Identify which cell holds the provided text, then report its [X, Y] central coordinate. 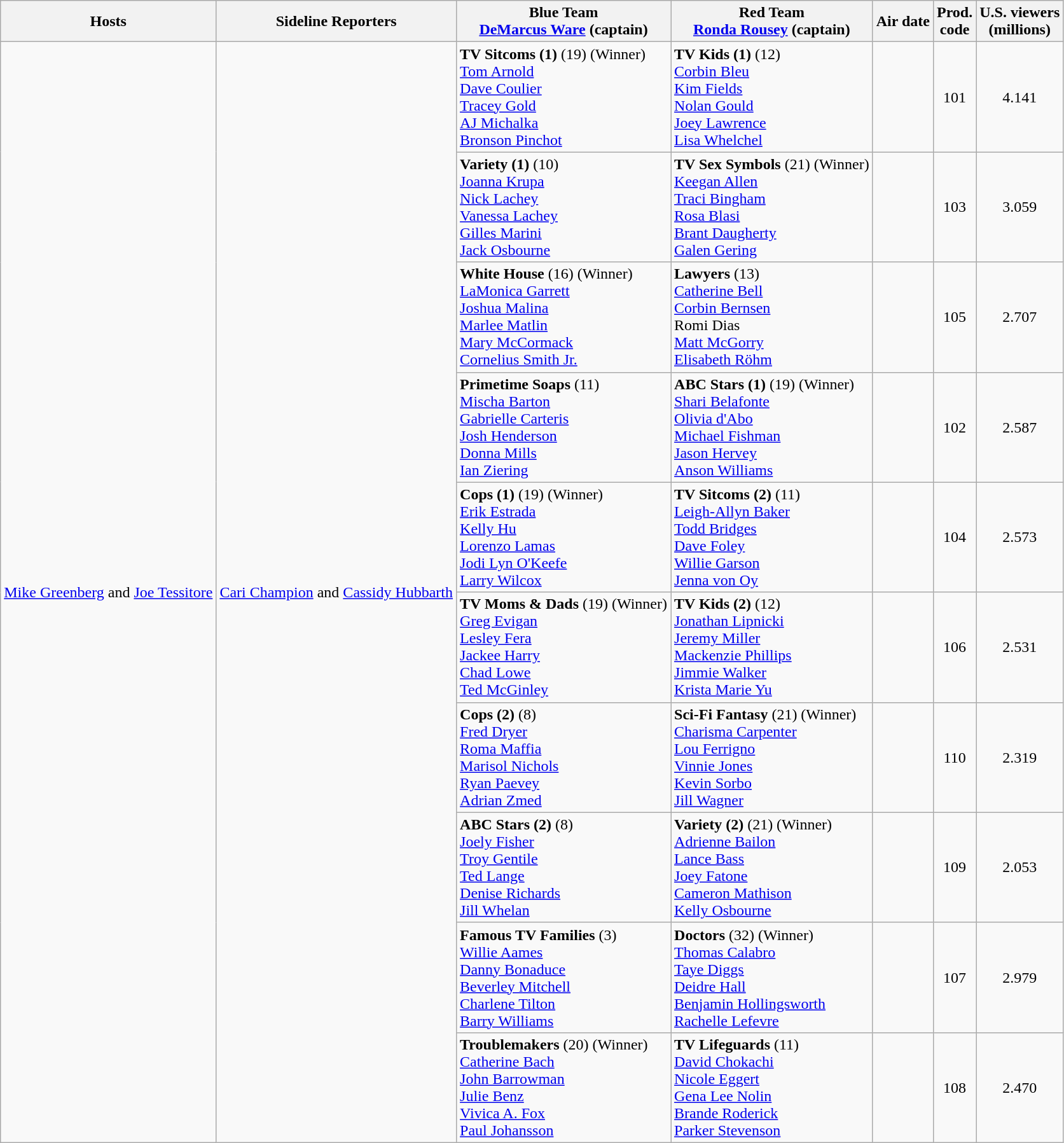
Famous TV Families (3)Willie AamesDanny BonaduceBeverley MitchellCharlene TiltonBarry Williams [563, 977]
Hosts [108, 22]
107 [954, 977]
2.979 [1020, 977]
TV Moms & Dads (19) (Winner)Greg EviganLesley FeraJackee HarryChad LoweTed McGinley [563, 648]
Mike Greenberg and Joe Tessitore [108, 593]
Cops (2) (8)Fred DryerRoma MaffiaMarisol NicholsRyan PaeveyAdrian Zmed [563, 757]
105 [954, 317]
Sideline Reporters [336, 22]
TV Sitcoms (1) (19) (Winner)Tom ArnoldDave Coulier Tracey GoldAJ MichalkaBronson Pinchot [563, 97]
TV Lifeguards (11)David ChokachiNicole EggertGena Lee NolinBrande RoderickParker Stevenson [772, 1088]
U.S. viewers(millions) [1020, 22]
Red TeamRonda Rousey (captain) [772, 22]
108 [954, 1088]
Doctors (32) (Winner)Thomas CalabroTaye DiggsDeidre HallBenjamin HollingsworthRachelle Lefevre [772, 977]
TV Sex Symbols (21) (Winner)Keegan AllenTraci BinghamRosa BlasiBrant DaughertyGalen Gering [772, 207]
Cops (1) (19) (Winner)Erik EstradaKelly HuLorenzo LamasJodi Lyn O'KeefeLarry Wilcox [563, 537]
2.707 [1020, 317]
Sci-Fi Fantasy (21) (Winner)Charisma CarpenterLou FerrignoVinnie JonesKevin SorboJill Wagner [772, 757]
4.141 [1020, 97]
104 [954, 537]
Prod.code [954, 22]
102 [954, 427]
Cari Champion and Cassidy Hubbarth [336, 593]
2.531 [1020, 648]
Variety (1) (10)Joanna KrupaNick LacheyVanessa LacheyGilles MariniJack Osbourne [563, 207]
Blue TeamDeMarcus Ware (captain) [563, 22]
Air date [903, 22]
Troublemakers (20) (Winner)Catherine BachJohn BarrowmanJulie BenzVivica A. FoxPaul Johansson [563, 1088]
Primetime Soaps (11)Mischa BartonGabrielle CarterisJosh HendersonDonna MillsIan Ziering [563, 427]
110 [954, 757]
3.059 [1020, 207]
Lawyers (13)Catherine BellCorbin BernsenRomi DiasMatt McGorryElisabeth Röhm [772, 317]
ABC Stars (2) (8)Joely FisherTroy GentileTed LangeDenise RichardsJill Whelan [563, 868]
103 [954, 207]
TV Sitcoms (2) (11)Leigh-Allyn BakerTodd BridgesDave FoleyWillie GarsonJenna von Oy [772, 537]
109 [954, 868]
2.587 [1020, 427]
White House (16) (Winner)LaMonica GarrettJoshua MalinaMarlee MatlinMary McCormackCornelius Smith Jr. [563, 317]
Variety (2) (21) (Winner)Adrienne BailonLance BassJoey FatoneCameron MathisonKelly Osbourne [772, 868]
101 [954, 97]
2.573 [1020, 537]
2.470 [1020, 1088]
TV Kids (2) (12) Jonathan LipnickiJeremy MillerMackenzie PhillipsJimmie WalkerKrista Marie Yu [772, 648]
TV Kids (1) (12)Corbin BleuKim FieldsNolan GouldJoey LawrenceLisa Whelchel [772, 97]
ABC Stars (1) (19) (Winner)Shari BelafonteOlivia d'AboMichael FishmanJason HerveyAnson Williams [772, 427]
2.053 [1020, 868]
2.319 [1020, 757]
106 [954, 648]
